Locate the cell with the specified text and output its [x, y] center coordinate. 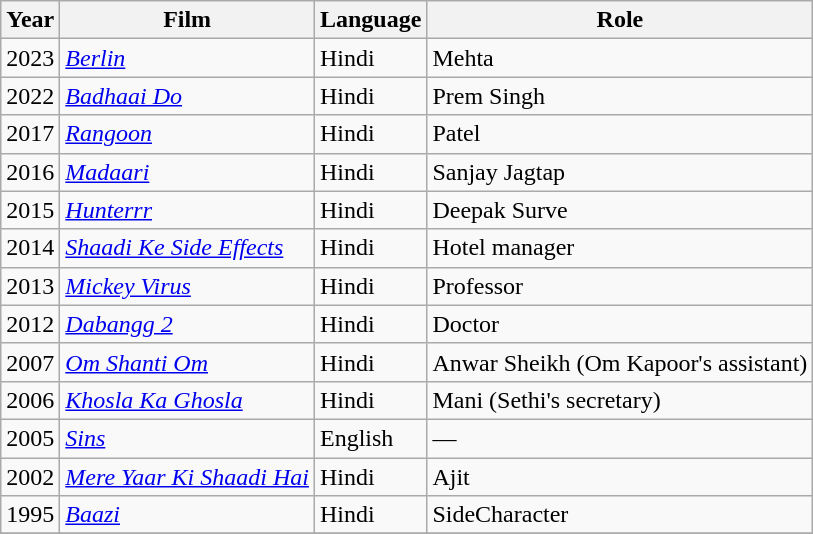
Mani (Sethi's secretary) [620, 400]
2023 [30, 58]
Year [30, 20]
Language [370, 20]
SideCharacter [620, 515]
2007 [30, 362]
Mere Yaar Ki Shaadi Hai [188, 477]
Dabangg 2 [188, 324]
Om Shanti Om [188, 362]
1995 [30, 515]
Shaadi Ke Side Effects [188, 248]
Mehta [620, 58]
Rangoon [188, 134]
Professor [620, 286]
Film [188, 20]
Doctor [620, 324]
Madaari [188, 172]
Anwar Sheikh (Om Kapoor's assistant) [620, 362]
2012 [30, 324]
Mickey Virus [188, 286]
Khosla Ka Ghosla [188, 400]
English [370, 438]
2014 [30, 248]
2017 [30, 134]
Ajit [620, 477]
Sins [188, 438]
2015 [30, 210]
2006 [30, 400]
Berlin [188, 58]
Badhaai Do [188, 96]
Baazi [188, 515]
Deepak Surve [620, 210]
2022 [30, 96]
Patel [620, 134]
Role [620, 20]
Hotel manager [620, 248]
2013 [30, 286]
2002 [30, 477]
Prem Singh [620, 96]
Sanjay Jagtap [620, 172]
2016 [30, 172]
— [620, 438]
2005 [30, 438]
Hunterrr [188, 210]
